Determine the (X, Y) coordinate at the center of the cell enclosing the given text.  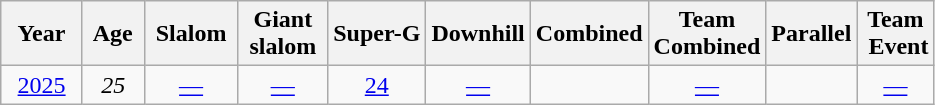
TeamCombined (707, 34)
25 (113, 85)
24 (377, 85)
Downhill (478, 34)
Combined (589, 34)
Year (42, 34)
Team Event (896, 34)
2025 (42, 85)
Age (113, 34)
Slalom (191, 34)
Parallel (812, 34)
Super-G (377, 34)
Giant slalom (283, 34)
